Pinpoint the cell where the given text exists, returning its (x, y) midpoint coordinate. 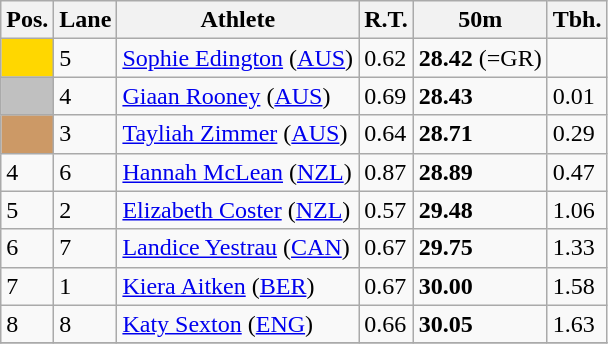
3 (86, 134)
0.47 (577, 172)
0.57 (386, 210)
28.71 (480, 134)
Landice Yestrau (CAN) (238, 248)
Elizabeth Coster (NZL) (238, 210)
Pos. (28, 20)
0.87 (386, 172)
Tayliah Zimmer (AUS) (238, 134)
R.T. (386, 20)
1 (86, 286)
0.01 (577, 96)
29.75 (480, 248)
1.63 (577, 324)
29.48 (480, 210)
Tbh. (577, 20)
0.62 (386, 58)
Katy Sexton (ENG) (238, 324)
Athlete (238, 20)
28.42 (=GR) (480, 58)
0.69 (386, 96)
28.89 (480, 172)
0.64 (386, 134)
Sophie Edington (AUS) (238, 58)
28.43 (480, 96)
30.00 (480, 286)
1.06 (577, 210)
1.58 (577, 286)
Hannah McLean (NZL) (238, 172)
Lane (86, 20)
2 (86, 210)
0.66 (386, 324)
Giaan Rooney (AUS) (238, 96)
1.33 (577, 248)
30.05 (480, 324)
0.29 (577, 134)
Kiera Aitken (BER) (238, 286)
50m (480, 20)
